Output the [x, y] coordinate of the center of the cell containing the given text.  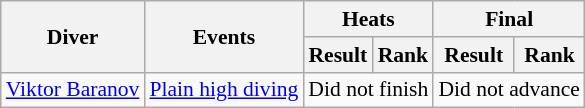
Final [509, 19]
Diver [73, 36]
Viktor Baranov [73, 90]
Events [224, 36]
Plain high diving [224, 90]
Did not advance [509, 90]
Heats [368, 19]
Did not finish [368, 90]
